Identify which cell holds the provided text, then report its [X, Y] central coordinate. 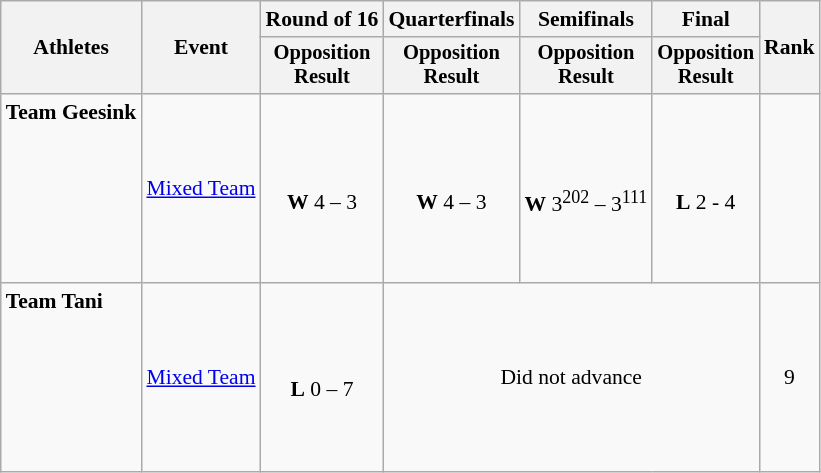
Round of 16 [322, 19]
Rank [790, 48]
Semifinals [586, 19]
L 0 – 7 [322, 378]
W 3202 – 3111 [586, 188]
Did not advance [571, 378]
Final [706, 19]
9 [790, 378]
L 2 - 4 [706, 188]
Team Geesink [72, 188]
Athletes [72, 48]
Team Tani [72, 378]
Event [200, 48]
Quarterfinals [451, 19]
